Capture the cell that displays the provided text and extract its (X, Y) central coordinate. 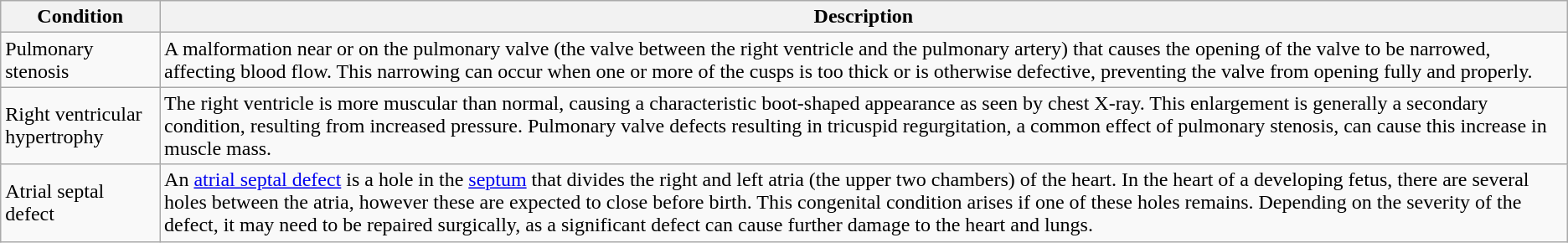
Pulmonary stenosis (80, 60)
Right ventricular hypertrophy (80, 126)
Condition (80, 17)
Description (864, 17)
Atrial septal defect (80, 203)
